Identify which cell holds the provided text, then report its [X, Y] central coordinate. 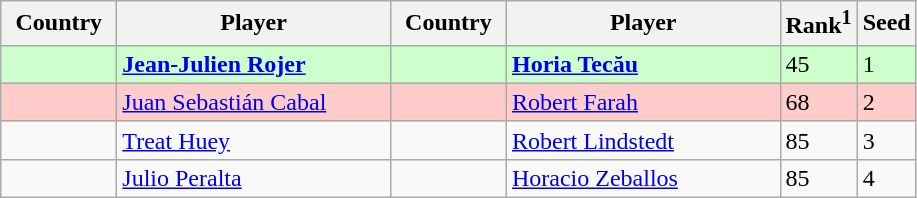
68 [818, 102]
4 [886, 178]
3 [886, 140]
Horia Tecău [643, 64]
Seed [886, 24]
Julio Peralta [254, 178]
Robert Farah [643, 102]
Juan Sebastián Cabal [254, 102]
Rank1 [818, 24]
1 [886, 64]
Jean-Julien Rojer [254, 64]
Robert Lindstedt [643, 140]
45 [818, 64]
Treat Huey [254, 140]
Horacio Zeballos [643, 178]
2 [886, 102]
